Scan for the cell matching the given text and deliver its (X, Y) coordinate at center. 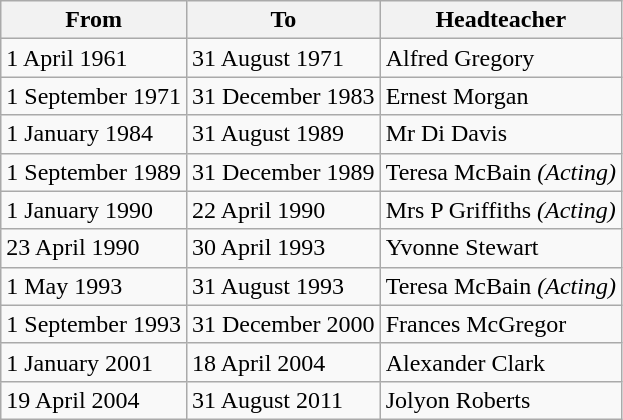
1 January 1984 (94, 134)
31 August 2011 (283, 400)
Yvonne Stewart (500, 248)
From (94, 20)
1 May 1993 (94, 286)
Mrs P Griffiths (Acting) (500, 210)
Ernest Morgan (500, 96)
31 December 2000 (283, 324)
Headteacher (500, 20)
Frances McGregor (500, 324)
Jolyon Roberts (500, 400)
Alexander Clark (500, 362)
1 April 1961 (94, 58)
1 January 1990 (94, 210)
31 August 1989 (283, 134)
1 September 1993 (94, 324)
19 April 2004 (94, 400)
23 April 1990 (94, 248)
To (283, 20)
Mr Di Davis (500, 134)
30 April 1993 (283, 248)
22 April 1990 (283, 210)
Alfred Gregory (500, 58)
31 August 1971 (283, 58)
1 September 1989 (94, 172)
31 December 1989 (283, 172)
1 September 1971 (94, 96)
31 August 1993 (283, 286)
31 December 1983 (283, 96)
18 April 2004 (283, 362)
1 January 2001 (94, 362)
